Return the [x, y] coordinate for the center point of the cell that contains the specified text.  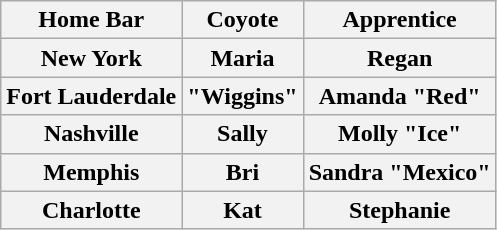
Kat [242, 210]
Sally [242, 134]
Molly "Ice" [400, 134]
Coyote [242, 20]
Charlotte [92, 210]
"Wiggins" [242, 96]
New York [92, 58]
Bri [242, 172]
Fort Lauderdale [92, 96]
Amanda "Red" [400, 96]
Stephanie [400, 210]
Sandra "Mexico" [400, 172]
Nashville [92, 134]
Apprentice [400, 20]
Home Bar [92, 20]
Regan [400, 58]
Memphis [92, 172]
Maria [242, 58]
